Determine the [x, y] coordinate at the center of the cell enclosing the given text.  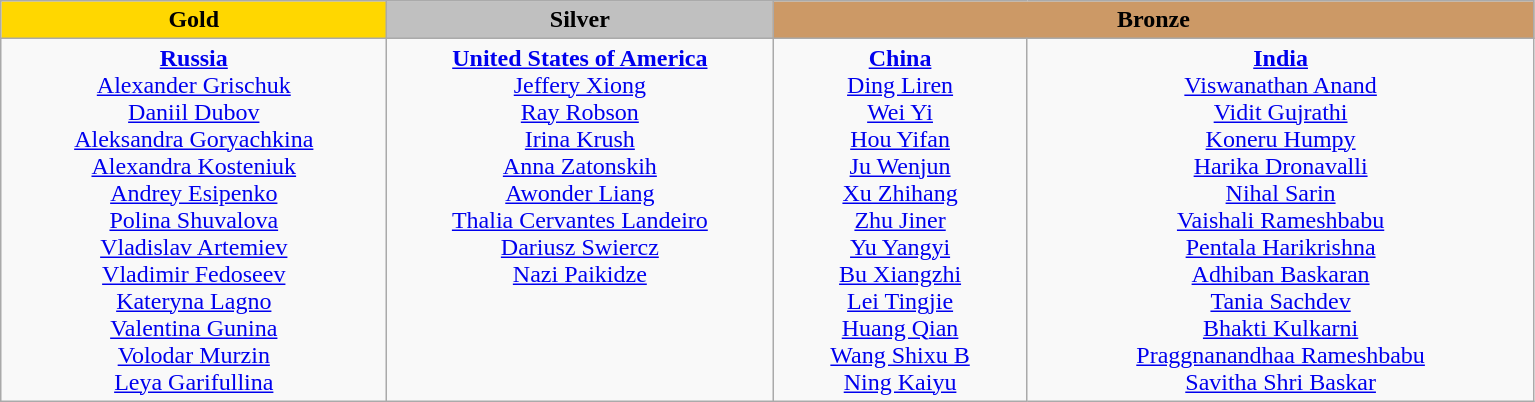
Gold [194, 20]
ChinaDing LirenWei YiHou YifanJu WenjunXu ZhihangZhu JinerYu YangyiBu XiangzhiLei TingjieHuang QianWang Shixu BNing Kaiyu [900, 220]
United States of AmericaJeffery XiongRay RobsonIrina KrushAnna ZatonskihAwonder LiangThalia Cervantes LandeiroDariusz SwierczNazi Paikidze [580, 220]
Bronze [1154, 20]
Silver [580, 20]
